Extract the [x, y] coordinate from the center of the cell holding the provided text.  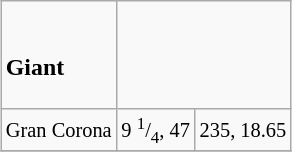
Giant [59, 54]
9 1/4, 47 [155, 130]
Gran Corona [59, 130]
235, 18.65 [243, 130]
